Pinpoint the cell where the given text exists, returning its [X, Y] midpoint coordinate. 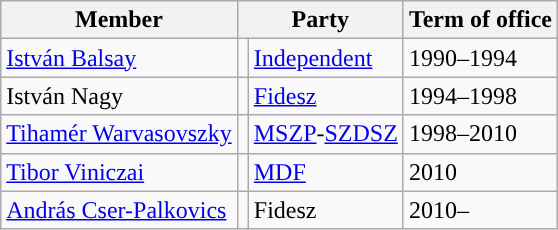
Party [320, 20]
István Balsay [119, 58]
MSZP-SZDSZ [326, 134]
Member [119, 20]
1998–2010 [480, 134]
2010 [480, 172]
Tihamér Warvasovszky [119, 134]
István Nagy [119, 96]
András Cser-Palkovics [119, 210]
2010– [480, 210]
Independent [326, 58]
1990–1994 [480, 58]
Term of office [480, 20]
Tibor Viniczai [119, 172]
1994–1998 [480, 96]
MDF [326, 172]
